Pinpoint the cell where the given text exists, returning its [X, Y] midpoint coordinate. 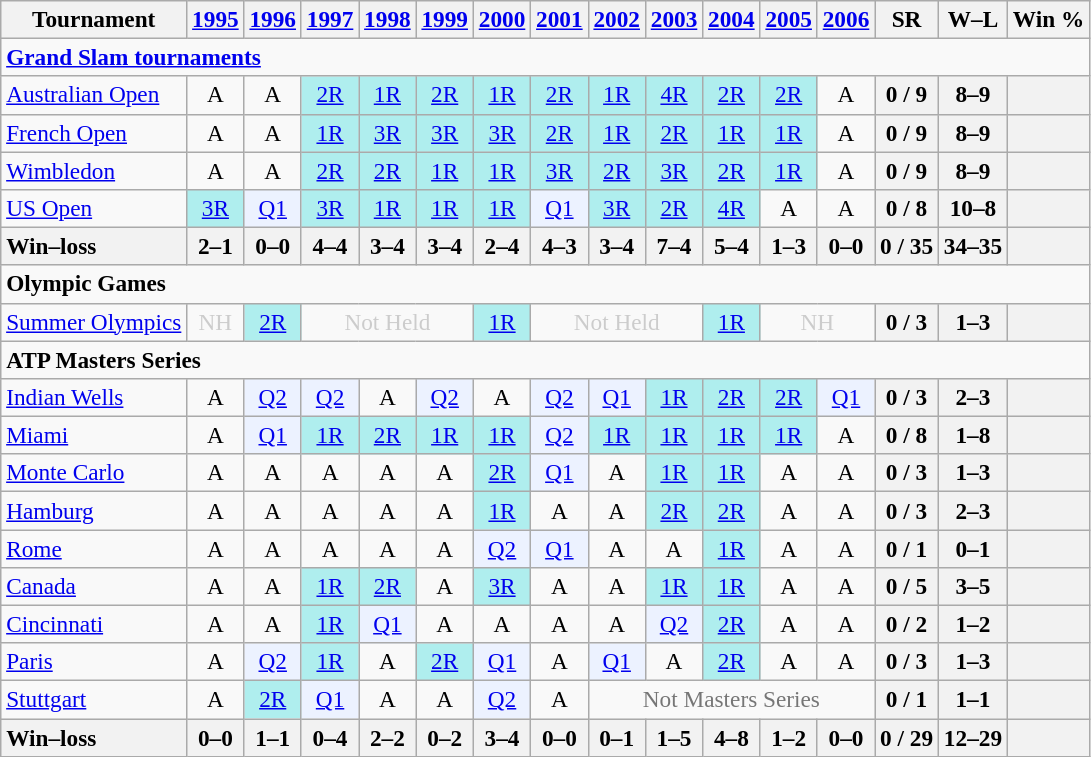
1–5 [674, 737]
ATP Masters Series [546, 359]
2004 [732, 19]
Hamburg [94, 510]
10–8 [972, 208]
1999 [444, 19]
0 / 35 [907, 246]
1997 [330, 19]
Summer Olympics [94, 322]
12–29 [972, 737]
2005 [788, 19]
1995 [216, 19]
2–1 [216, 246]
1–8 [972, 435]
2–2 [388, 737]
2003 [674, 19]
1996 [272, 19]
0–2 [444, 737]
French Open [94, 133]
Grand Slam tournaments [546, 57]
Miami [94, 435]
1998 [388, 19]
SR [907, 19]
W–L [972, 19]
Rome [94, 548]
Win % [1048, 19]
Monte Carlo [94, 473]
4–4 [330, 246]
2001 [560, 19]
0–4 [330, 737]
Stuttgart [94, 699]
2000 [502, 19]
2–4 [502, 246]
Canada [94, 586]
3–5 [972, 586]
34–35 [972, 246]
2006 [846, 19]
4–8 [732, 737]
0 / 5 [907, 586]
5–4 [732, 246]
4–3 [560, 246]
Tournament [94, 19]
0 / 29 [907, 737]
Indian Wells [94, 397]
7–4 [674, 246]
Olympic Games [546, 284]
Australian Open [94, 95]
Wimbledon [94, 170]
2002 [616, 19]
Paris [94, 662]
Cincinnati [94, 624]
Not Masters Series [732, 699]
US Open [94, 208]
0 / 2 [907, 624]
